Provide the (X, Y) coordinate of the cell's center where the given text is located.  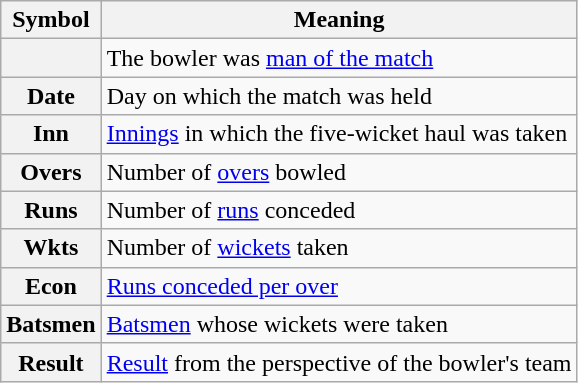
Symbol (51, 20)
Meaning (339, 20)
Innings in which the five-wicket haul was taken (339, 134)
Runs conceded per over (339, 286)
Result (51, 362)
Econ (51, 286)
Number of wickets taken (339, 248)
Number of overs bowled (339, 172)
The bowler was man of the match (339, 58)
Wkts (51, 248)
Date (51, 96)
Result from the perspective of the bowler's team (339, 362)
Overs (51, 172)
Inn (51, 134)
Runs (51, 210)
Batsmen (51, 324)
Day on which the match was held (339, 96)
Batsmen whose wickets were taken (339, 324)
Number of runs conceded (339, 210)
